Identify which cell holds the provided text, then report its [X, Y] central coordinate. 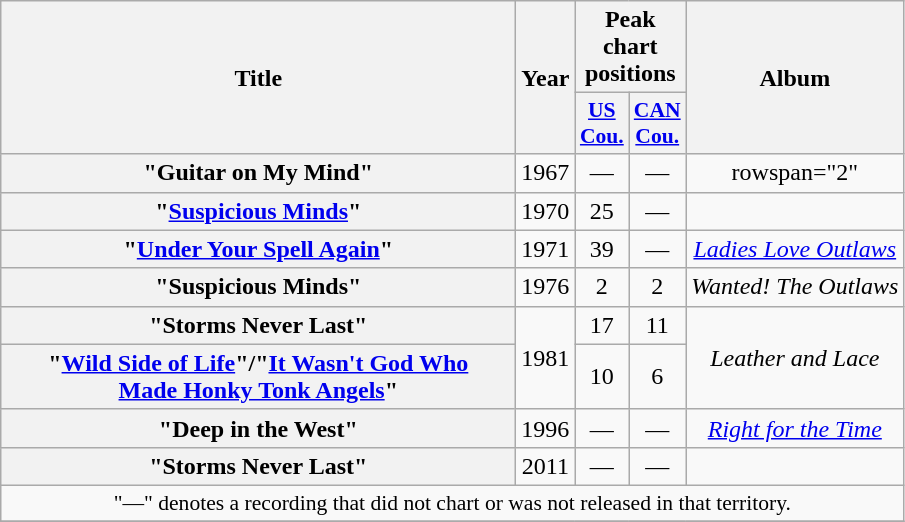
USCou. [602, 124]
Leather and Lace [795, 358]
17 [602, 325]
"Deep in the West" [258, 428]
10 [602, 376]
11 [658, 325]
Album [795, 78]
1976 [546, 287]
rowspan="2" [795, 173]
"Under Your Spell Again" [258, 249]
Ladies Love Outlaws [795, 249]
Wanted! The Outlaws [795, 287]
2011 [546, 466]
Right for the Time [795, 428]
Peak chart positions [630, 47]
"—" denotes a recording that did not chart or was not released in that territory. [452, 503]
Year [546, 78]
39 [602, 249]
"Guitar on My Mind" [258, 173]
1996 [546, 428]
1967 [546, 173]
Title [258, 78]
25 [602, 211]
1970 [546, 211]
1971 [546, 249]
1981 [546, 358]
"Wild Side of Life"/"It Wasn't God WhoMade Honky Tonk Angels" [258, 376]
6 [658, 376]
CANCou. [658, 124]
